Pinpoint the cell where the given text exists, returning its [x, y] midpoint coordinate. 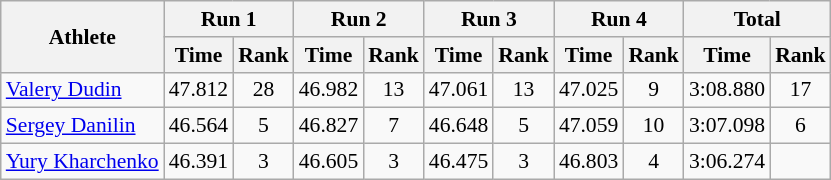
3:07.098 [727, 126]
Run 2 [359, 19]
Run 4 [619, 19]
6 [800, 126]
46.648 [458, 126]
47.025 [588, 90]
3:06.274 [727, 162]
46.564 [198, 126]
46.982 [328, 90]
28 [264, 90]
Run 3 [489, 19]
46.827 [328, 126]
17 [800, 90]
4 [654, 162]
Sergey Danilin [82, 126]
47.061 [458, 90]
Yury Kharchenko [82, 162]
46.803 [588, 162]
46.475 [458, 162]
Total [758, 19]
10 [654, 126]
9 [654, 90]
47.812 [198, 90]
47.059 [588, 126]
46.605 [328, 162]
Valery Dudin [82, 90]
46.391 [198, 162]
3:08.880 [727, 90]
Athlete [82, 36]
7 [394, 126]
Run 1 [229, 19]
